Find where the given text appears and provide that cell's center as [x, y] coordinate. 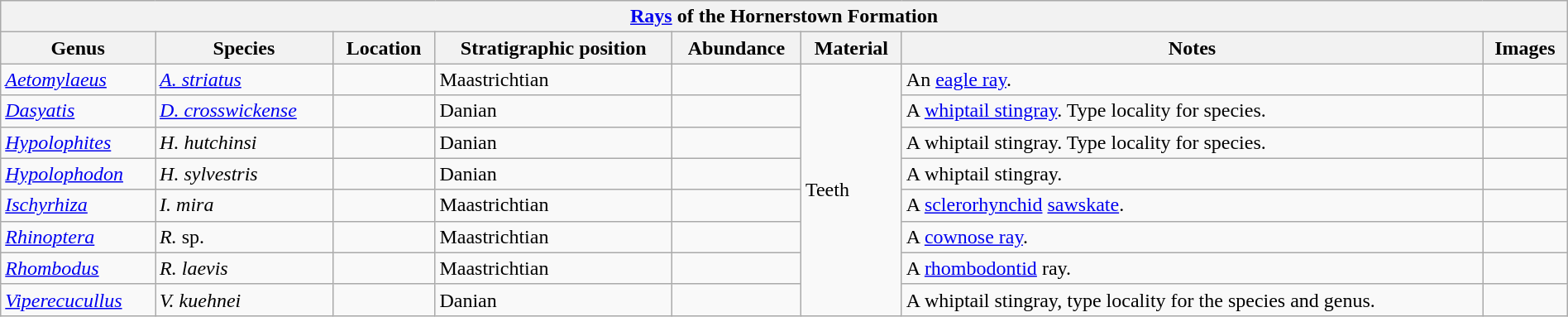
A cownose ray. [1192, 237]
Teeth [851, 190]
Rays of the Hornerstown Formation [784, 17]
Genus [78, 48]
H. sylvestris [245, 174]
Rhombodus [78, 268]
Abundance [736, 48]
Dasyatis [78, 111]
Images [1525, 48]
I. mira [245, 205]
H. hutchinsi [245, 142]
An eagle ray. [1192, 79]
Location [384, 48]
R. laevis [245, 268]
A whiptail stingray, type locality for the species and genus. [1192, 300]
R. sp. [245, 237]
Aetomylaeus [78, 79]
V. kuehnei [245, 300]
A. striatus [245, 79]
Viperecucullus [78, 300]
Ischyrhiza [78, 205]
A rhombodontid ray. [1192, 268]
Material [851, 48]
Stratigraphic position [553, 48]
D. crosswickense [245, 111]
Rhinoptera [78, 237]
Hypolophodon [78, 174]
Species [245, 48]
Hypolophites [78, 142]
A sclerorhynchid sawskate. [1192, 205]
A whiptail stingray. [1192, 174]
Notes [1192, 48]
